Extract the (x, y) coordinate from the center of the cell holding the provided text.  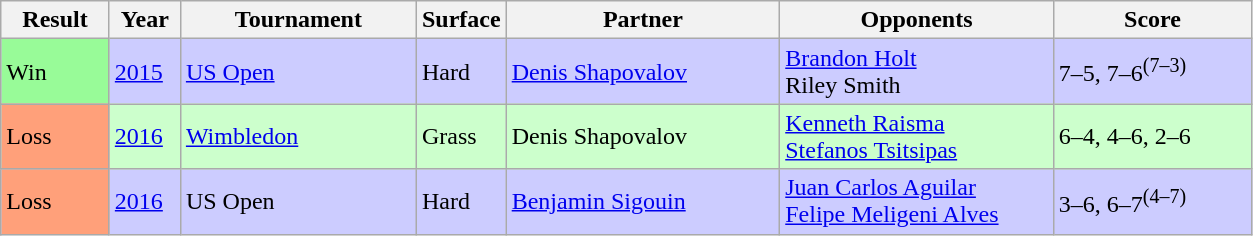
Year (144, 20)
Brandon Holt Riley Smith (917, 72)
Score (1152, 20)
Benjamin Sigouin (643, 202)
3–6, 6–7(4–7) (1152, 202)
Tournament (298, 20)
Grass (461, 136)
Wimbledon (298, 136)
Opponents (917, 20)
Surface (461, 20)
Juan Carlos Aguilar Felipe Meligeni Alves (917, 202)
Partner (643, 20)
Result (56, 20)
Win (56, 72)
2015 (144, 72)
7–5, 7–6(7–3) (1152, 72)
6–4, 4–6, 2–6 (1152, 136)
Kenneth Raisma Stefanos Tsitsipas (917, 136)
